Capture the cell that displays the provided text and extract its (X, Y) central coordinate. 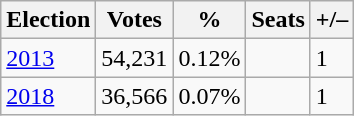
Election (48, 20)
2018 (48, 96)
0.07% (210, 96)
54,231 (134, 58)
2013 (48, 58)
36,566 (134, 96)
+/– (332, 20)
0.12% (210, 58)
% (210, 20)
Seats (278, 20)
Votes (134, 20)
